Capture the cell that displays the provided text and extract its [x, y] central coordinate. 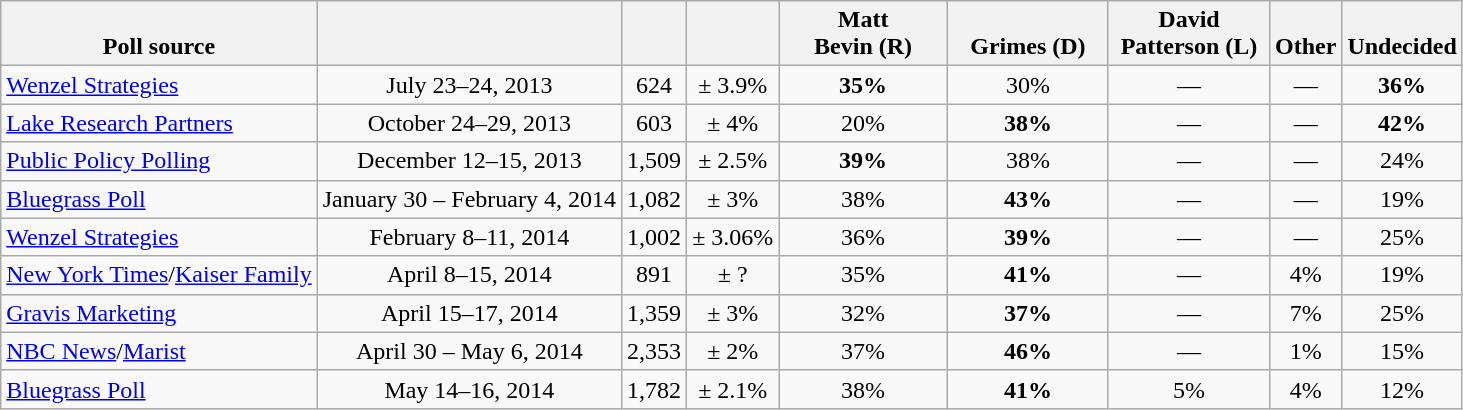
NBC News/Marist [159, 351]
603 [654, 123]
Lake Research Partners [159, 123]
5% [1188, 389]
7% [1306, 313]
24% [1402, 161]
20% [864, 123]
Undecided [1402, 34]
February 8–11, 2014 [469, 237]
2,353 [654, 351]
624 [654, 85]
New York Times/Kaiser Family [159, 275]
32% [864, 313]
1,782 [654, 389]
1,359 [654, 313]
Grimes (D) [1028, 34]
15% [1402, 351]
± 2.5% [733, 161]
± 2.1% [733, 389]
± 2% [733, 351]
Public Policy Polling [159, 161]
Gravis Marketing [159, 313]
Other [1306, 34]
1,002 [654, 237]
October 24–29, 2013 [469, 123]
1% [1306, 351]
April 30 – May 6, 2014 [469, 351]
1,509 [654, 161]
± ? [733, 275]
MattBevin (R) [864, 34]
891 [654, 275]
April 15–17, 2014 [469, 313]
43% [1028, 199]
30% [1028, 85]
April 8–15, 2014 [469, 275]
± 3.9% [733, 85]
July 23–24, 2013 [469, 85]
12% [1402, 389]
± 3.06% [733, 237]
42% [1402, 123]
January 30 – February 4, 2014 [469, 199]
DavidPatterson (L) [1188, 34]
1,082 [654, 199]
46% [1028, 351]
May 14–16, 2014 [469, 389]
± 4% [733, 123]
Poll source [159, 34]
December 12–15, 2013 [469, 161]
